Determine the [X, Y] coordinate at the center of the cell enclosing the given text.  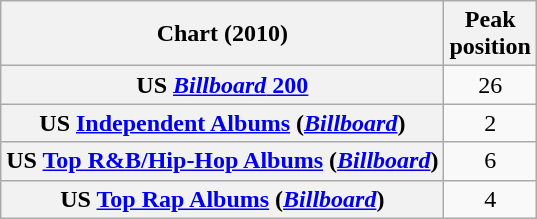
US Independent Albums (Billboard) [222, 123]
Peakposition [490, 34]
US Top Rap Albums (Billboard) [222, 199]
Chart (2010) [222, 34]
6 [490, 161]
2 [490, 123]
26 [490, 85]
US Top R&B/Hip-Hop Albums (Billboard) [222, 161]
US Billboard 200 [222, 85]
4 [490, 199]
